Pinpoint the cell where the given text exists, returning its [X, Y] midpoint coordinate. 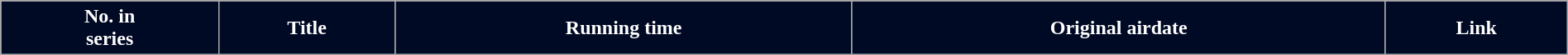
Original airdate [1118, 28]
No. inseries [110, 28]
Link [1476, 28]
Title [306, 28]
Running time [624, 28]
